For the text-containing cell, return its midpoint in (x, y) coordinate format. 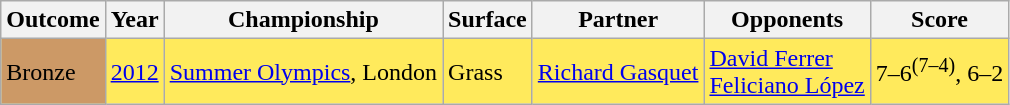
Championship (303, 20)
Grass (488, 72)
Bronze (53, 72)
Surface (488, 20)
Outcome (53, 20)
David Ferrer Feliciano López (787, 72)
2012 (134, 72)
7–6(7–4), 6–2 (939, 72)
Opponents (787, 20)
Summer Olympics, London (303, 72)
Richard Gasquet (618, 72)
Year (134, 20)
Score (939, 20)
Partner (618, 20)
